Extract the (x, y) coordinate from the center of the cell holding the provided text.  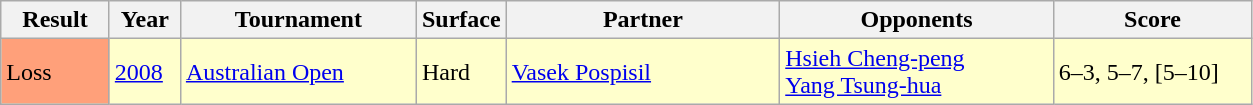
Hard (461, 72)
Opponents (917, 20)
2008 (144, 72)
Hsieh Cheng-peng Yang Tsung-hua (917, 72)
Vasek Pospisil (643, 72)
6–3, 5–7, [5–10] (1152, 72)
Australian Open (298, 72)
Tournament (298, 20)
Surface (461, 20)
Result (56, 20)
Loss (56, 72)
Partner (643, 20)
Year (144, 20)
Score (1152, 20)
